Return (x, y) of the center of cell containing provided text 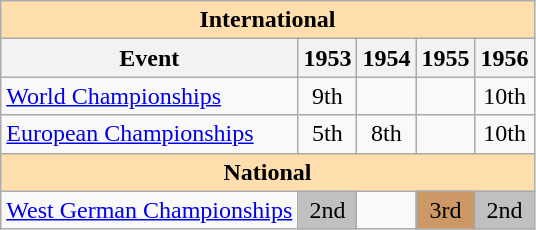
International (268, 20)
National (268, 172)
1956 (504, 58)
5th (328, 134)
World Championships (150, 96)
8th (386, 134)
1954 (386, 58)
1953 (328, 58)
1955 (446, 58)
Event (150, 58)
West German Championships (150, 210)
European Championships (150, 134)
3rd (446, 210)
9th (328, 96)
